Pinpoint the cell where the given text exists, returning its (X, Y) midpoint coordinate. 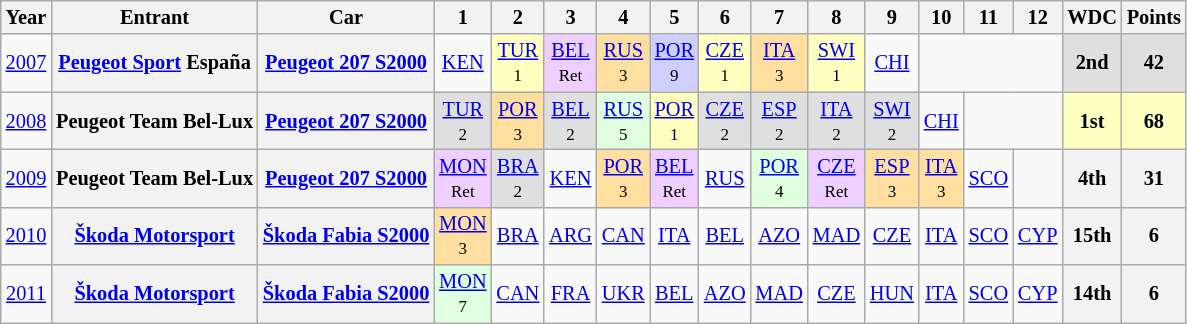
31 (1154, 178)
2011 (26, 294)
1st (1092, 121)
MON3 (462, 236)
3 (570, 17)
4 (624, 17)
TUR2 (462, 121)
42 (1154, 63)
POR1 (674, 121)
2010 (26, 236)
RUS5 (624, 121)
1 (462, 17)
CZERet (836, 178)
12 (1038, 17)
MON7 (462, 294)
HUN (892, 294)
68 (1154, 121)
BEL2 (570, 121)
BRA2 (518, 178)
POR9 (674, 63)
7 (780, 17)
Peugeot Sport España (154, 63)
Year (26, 17)
SWI1 (836, 63)
4th (1092, 178)
POR4 (780, 178)
ESP3 (892, 178)
10 (942, 17)
UKR (624, 294)
Car (346, 17)
2007 (26, 63)
ITA2 (836, 121)
9 (892, 17)
15th (1092, 236)
5 (674, 17)
MONRet (462, 178)
FRA (570, 294)
RUS3 (624, 63)
2009 (26, 178)
SWI2 (892, 121)
2nd (1092, 63)
2 (518, 17)
11 (988, 17)
CZE2 (725, 121)
2008 (26, 121)
8 (836, 17)
RUS (725, 178)
TUR1 (518, 63)
CZE1 (725, 63)
ESP2 (780, 121)
Entrant (154, 17)
BRA (518, 236)
WDC (1092, 17)
ARG (570, 236)
14th (1092, 294)
Points (1154, 17)
